Detect which cell encompasses the target text, then output its [X, Y] center coordinate. 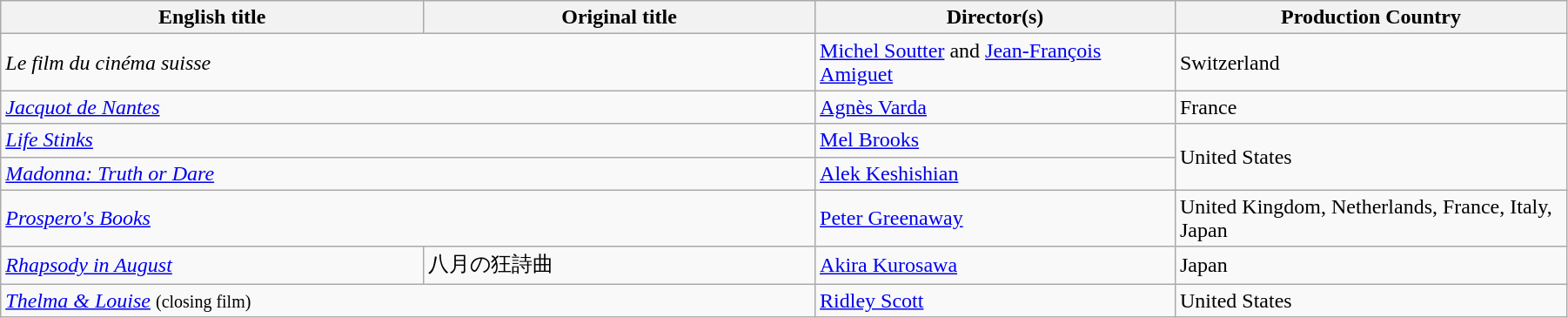
Japan [1370, 265]
Thelma & Louise (closing film) [408, 301]
Mel Brooks [995, 140]
Agnès Varda [995, 107]
Prospero's Books [408, 218]
Akira Kurosawa [995, 265]
Jacquot de Nantes [408, 107]
English title [212, 17]
Switzerland [1370, 63]
Madonna: Truth or Dare [408, 173]
八月の狂詩曲 [620, 265]
Peter Greenaway [995, 218]
Director(s) [995, 17]
Le film du cinéma suisse [408, 63]
Original title [620, 17]
Production Country [1370, 17]
Life Stinks [408, 140]
Michel Soutter and Jean-François Amiguet [995, 63]
Rhapsody in August [212, 265]
Ridley Scott [995, 301]
France [1370, 107]
United Kingdom, Netherlands, France, Italy, Japan [1370, 218]
Alek Keshishian [995, 173]
